Extract the [X, Y] coordinate from the center of the cell holding the provided text.  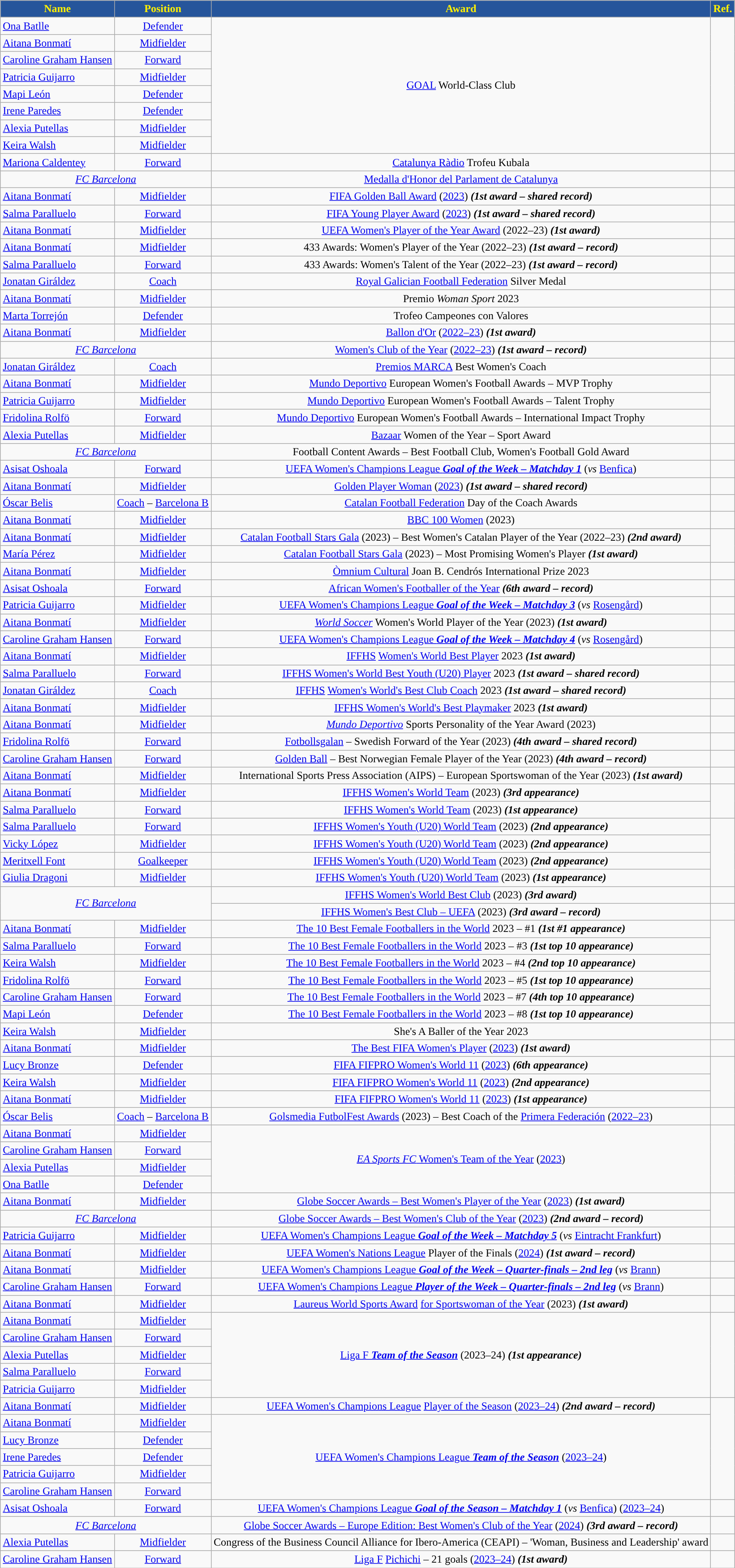
Premios MARCA Best Women's Coach [461, 367]
The Best FIFA Women's Player (2023) (1st award) [461, 1048]
FIFA Golden Ball Award (2023) (1st award – shared record) [461, 196]
Golsmedia FutbolFest Awards (2023) – Best Coach of the Primera Federación (2022–23) [461, 1116]
UEFA Women's Champions League Goal of the Week – Matchday 3 (vs Rosengård) [461, 605]
433 Awards: Women's Talent of the Year (2022–23) (1st award – record) [461, 265]
FIFA FIFPRO Women's World 11 (2023) (1st appearance) [461, 1099]
Fotbollsgalan – Swedish Forward of the Year (2023) (4th award – shared record) [461, 741]
International Sports Press Association (AIPS) – European Sportswoman of the Year (2023) (1st award) [461, 776]
UEFA Women's Nations League Player of the Finals (2024) (1st award – record) [461, 1252]
Mariona Caldentey [57, 162]
UEFA Women's Champions League Team of the Season (2023–24) [461, 1457]
FIFA FIFPRO Women's World 11 (2023) (2nd appearance) [461, 1082]
Marta Torrejón [57, 316]
BBC 100 Women (2023) [461, 520]
IFFHS Women's World's Best Playmaker 2023 (1st award) [461, 707]
The 10 Best Female Footballers in the World 2023 – #5 (1st top 10 appearance) [461, 980]
Catalunya Ràdio Trofeu Kubala [461, 162]
UEFA Women's Champions League Goal of the Week – Matchday 1 (vs Benfica) [461, 469]
The 10 Best Female Footballers in the World 2023 – #3 (1st top 10 appearance) [461, 946]
The 10 Best Female Footballers in the World 2023 – #7 (4th top 10 appearance) [461, 997]
IFFHS Women's Youth (U20) World Team (2023) (1st appearance) [461, 878]
UEFA Women's Player of the Year Award (2022–23) (1st award) [461, 231]
Catalan Football Stars Gala (2023) – Best Women's Catalan Player of the Year (2022–23) (2nd award) [461, 537]
Bazaar Women of the Year – Sport Award [461, 435]
IFFHS Women's World Best Club (2023) (3rd award) [461, 895]
UEFA Women's Champions League Player of the Season (2023–24) (2nd award – record) [461, 1406]
Award [461, 9]
Royal Galician Football Federation Silver Medal [461, 282]
She's A Baller of the Year 2023 [461, 1031]
Liga F Team of the Season (2023–24) (1st appearance) [461, 1355]
IFFHS Women's World Best Youth (U20) Player 2023 (1st award – shared record) [461, 673]
Football Content Awards – Best Football Club, Women's Football Gold Award [461, 452]
Golden Player Woman (2023) (1st award – shared record) [461, 486]
IFFHS Women's World Best Player 2023 (1st award) [461, 656]
Congress of the Business Council Alliance for Ibero-America (CEAPI) – 'Woman, Business and Leadership' award [461, 1542]
Globe Soccer Awards – Europe Edition: Best Women's Club of the Year (2024) (3rd award – record) [461, 1525]
IFFHS Women's World's Best Club Coach 2023 (1st award – shared record) [461, 690]
Giulia Dragoni [57, 878]
Laureus World Sports Award for Sportswoman of the Year (2023) (1st award) [461, 1304]
UEFA Women's Champions League Goal of the Week – Matchday 4 (vs Rosengård) [461, 639]
UEFA Women's Champions League Goal of the Season – Matchday 1 (vs Benfica) (2023–24) [461, 1508]
Òmnium Cultural Joan B. Cendrós International Prize 2023 [461, 571]
Globe Soccer Awards – Best Women's Club of the Year (2023) (2nd award – record) [461, 1218]
433 Awards: Women's Player of the Year (2022–23) (1st award – record) [461, 248]
Premio Woman Sport 2023 [461, 299]
The 10 Best Female Footballers in the World 2023 – #8 (1st top 10 appearance) [461, 1014]
Goalkeeper [163, 861]
IFFHS Women's World Team (2023) (3rd appearance) [461, 793]
IFFHS Women's Best Club – UEFA (2023) (3rd award – record) [461, 912]
The 10 Best Female Footballers in the World 2023 – #4 (2nd top 10 appearance) [461, 963]
Globe Soccer Awards – Best Women's Player of the Year (2023) (1st award) [461, 1201]
GOAL World-Class Club [461, 85]
UEFA Women's Champions League Goal of the Week – Matchday 5 (vs Eintracht Frankfurt) [461, 1235]
Catalan Football Stars Gala (2023) – Most Promising Women's Player (1st award) [461, 554]
Medalla d'Honor del Parlament de Catalunya [461, 179]
UEFA Women's Champions League Goal of the Week – Quarter-finals – 2nd leg (vs Brann) [461, 1269]
Ref. [723, 9]
María Pérez [57, 554]
The 10 Best Female Footballers in the World 2023 – #1 (1st #1 appearance) [461, 929]
Mundo Deportivo Sports Personality of the Year Award (2023) [461, 724]
UEFA Women's Champions League Player of the Week – Quarter-finals – 2nd leg (vs Brann) [461, 1286]
Trofeo Campeones con Valores [461, 316]
EA Sports FC Women's Team of the Year (2023) [461, 1159]
Vicky López [57, 844]
Liga F Pichichi – 21 goals (2023–24) (1st award) [461, 1559]
Golden Ball – Best Norwegian Female Player of the Year (2023) (4th award – record) [461, 759]
FIFA Young Player Award (2023) (1st award – shared record) [461, 214]
Mundo Deportivo European Women's Football Awards – International Impact Trophy [461, 418]
IFFHS Women's World Team (2023) (1st appearance) [461, 810]
Women's Club of the Year (2022–23) (1st award – record) [461, 350]
Name [57, 9]
African Women's Footballer of the Year (6th award – record) [461, 588]
Mundo Deportivo European Women's Football Awards – MVP Trophy [461, 384]
World Soccer Women's World Player of the Year (2023) (1st award) [461, 622]
Catalan Football Federation Day of the Coach Awards [461, 503]
Meritxell Font [57, 861]
Position [163, 9]
Ballon d'Or (2022–23) (1st award) [461, 333]
FIFA FIFPRO Women's World 11 (2023) (6th appearance) [461, 1065]
Mundo Deportivo European Women's Football Awards – Talent Trophy [461, 401]
